Output the [x, y] coordinate of the center of the cell containing the given text.  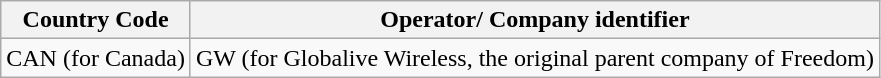
Operator/ Company identifier [534, 20]
GW (for Globalive Wireless, the original parent company of Freedom) [534, 58]
Country Code [96, 20]
CAN (for Canada) [96, 58]
